Identify which cell holds the provided text, then report its (X, Y) central coordinate. 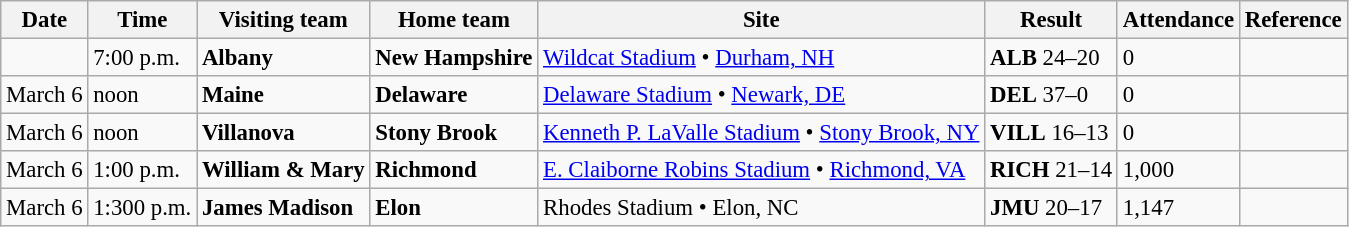
ALB 24–20 (1052, 58)
1:00 p.m. (142, 170)
Delaware Stadium • Newark, DE (762, 95)
Richmond (454, 170)
1,147 (1178, 208)
Maine (284, 95)
Stony Brook (454, 133)
Home team (454, 20)
Delaware (454, 95)
1:300 p.m. (142, 208)
Kenneth P. LaValle Stadium • Stony Brook, NY (762, 133)
Site (762, 20)
Reference (1293, 20)
New Hampshire (454, 58)
7:00 p.m. (142, 58)
JMU 20–17 (1052, 208)
1,000 (1178, 170)
Date (44, 20)
Attendance (1178, 20)
Elon (454, 208)
Villanova (284, 133)
Visiting team (284, 20)
Wildcat Stadium • Durham, NH (762, 58)
RICH 21–14 (1052, 170)
E. Claiborne Robins Stadium • Richmond, VA (762, 170)
William & Mary (284, 170)
Albany (284, 58)
DEL 37–0 (1052, 95)
James Madison (284, 208)
Rhodes Stadium • Elon, NC (762, 208)
Time (142, 20)
Result (1052, 20)
VILL 16–13 (1052, 133)
